Pinpoint the cell where the given text exists, returning its [X, Y] midpoint coordinate. 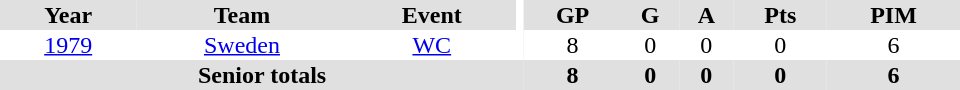
1979 [68, 45]
WC [432, 45]
Year [68, 15]
G [650, 15]
Event [432, 15]
Senior totals [262, 75]
Team [242, 15]
A [706, 15]
GP [572, 15]
PIM [894, 15]
Pts [781, 15]
Sweden [242, 45]
